Output the (x, y) coordinate of the center of the cell containing the given text.  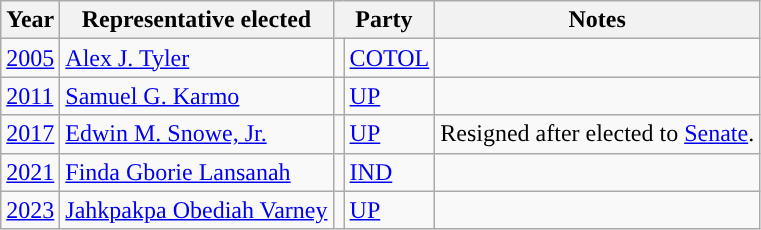
Edwin M. Snowe, Jr. (196, 134)
Jahkpakpa Obediah Varney (196, 210)
Party (384, 20)
2021 (30, 172)
2005 (30, 58)
2023 (30, 210)
2017 (30, 134)
IND (390, 172)
Year (30, 20)
2011 (30, 96)
Samuel G. Karmo (196, 96)
Resigned after elected to Senate. (598, 134)
Finda Gborie Lansanah (196, 172)
Notes (598, 20)
COTOL (390, 58)
Alex J. Tyler (196, 58)
Representative elected (196, 20)
